Detect which cell encompasses the target text, then output its (X, Y) center coordinate. 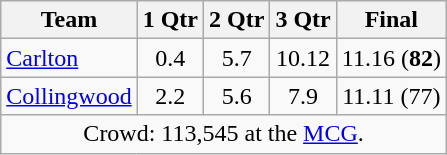
3 Qtr (303, 20)
5.6 (237, 96)
11.11 (77) (391, 96)
2.2 (170, 96)
Crowd: 113,545 at the MCG. (224, 134)
2 Qtr (237, 20)
5.7 (237, 58)
Collingwood (69, 96)
1 Qtr (170, 20)
10.12 (303, 58)
Final (391, 20)
7.9 (303, 96)
0.4 (170, 58)
11.16 (82) (391, 58)
Carlton (69, 58)
Team (69, 20)
